Determine the (X, Y) coordinate at the center of the cell enclosing the given text.  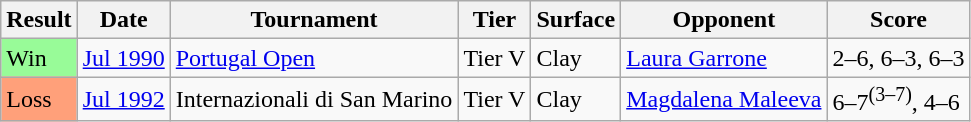
Tier (494, 20)
Result (39, 20)
Internazionali di San Marino (314, 100)
Tournament (314, 20)
Score (898, 20)
Surface (576, 20)
Portugal Open (314, 58)
2–6, 6–3, 6–3 (898, 58)
6–7(3–7), 4–6 (898, 100)
Magdalena Maleeva (724, 100)
Jul 1992 (124, 100)
Laura Garrone (724, 58)
Win (39, 58)
Date (124, 20)
Loss (39, 100)
Jul 1990 (124, 58)
Opponent (724, 20)
